Scan for the cell matching the given text and deliver its [X, Y] coordinate at center. 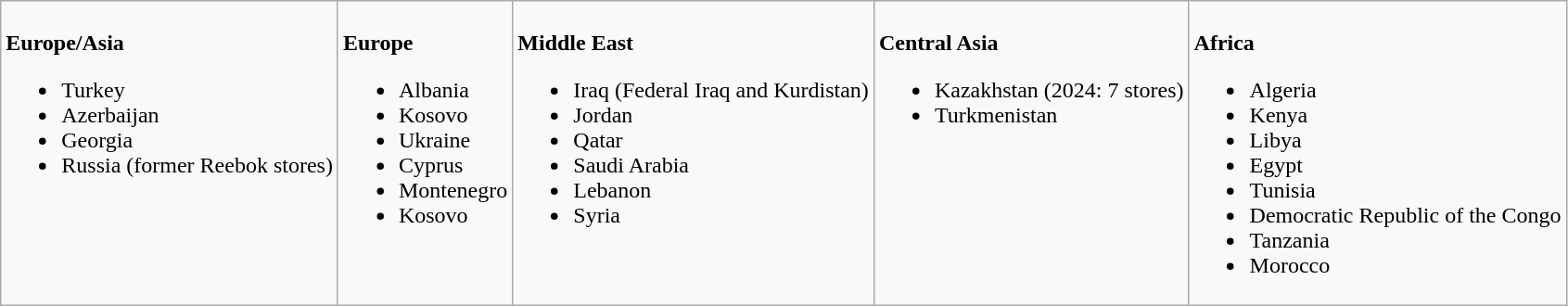
Middle EastIraq (Federal Iraq and Kurdistan)JordanQatarSaudi ArabiaLebanonSyria [694, 154]
Europe/AsiaTurkeyAzerbaijanGeorgiaRussia (former Reebok stores) [170, 154]
EuropeAlbaniaKosovoUkraineCyprusMontenegroKosovo [425, 154]
Central Asia Kazakhstan (2024: 7 stores)Turkmenistan [1031, 154]
AfricaAlgeriaKenyaLibyaEgyptTunisiaDemocratic Republic of the CongoTanzaniaMorocco [1378, 154]
